Identify which cell holds the provided text, then report its (X, Y) central coordinate. 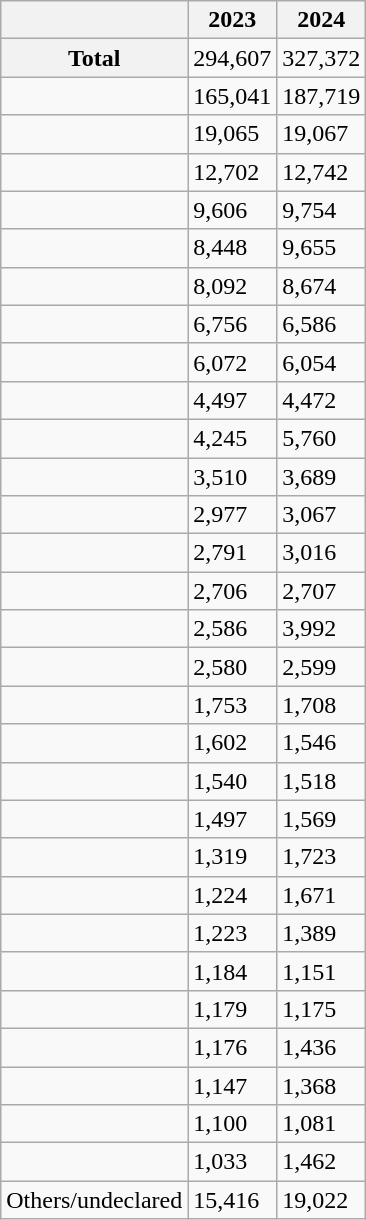
3,067 (322, 515)
2,580 (232, 667)
15,416 (232, 1200)
6,054 (322, 362)
6,072 (232, 362)
1,723 (322, 857)
187,719 (322, 96)
1,436 (322, 1047)
2,706 (232, 591)
3,016 (322, 553)
Total (94, 58)
1,753 (232, 705)
1,151 (322, 971)
1,546 (322, 743)
1,389 (322, 933)
1,100 (232, 1124)
1,518 (322, 781)
1,671 (322, 895)
19,022 (322, 1200)
1,224 (232, 895)
1,569 (322, 819)
19,065 (232, 134)
1,033 (232, 1162)
1,368 (322, 1085)
165,041 (232, 96)
4,472 (322, 400)
1,184 (232, 971)
3,689 (322, 477)
1,081 (322, 1124)
9,655 (322, 248)
9,606 (232, 210)
6,756 (232, 324)
8,674 (322, 286)
1,176 (232, 1047)
2,977 (232, 515)
2,599 (322, 667)
3,510 (232, 477)
9,754 (322, 210)
19,067 (322, 134)
1,175 (322, 1009)
1,223 (232, 933)
6,586 (322, 324)
2,707 (322, 591)
1,497 (232, 819)
4,497 (232, 400)
2,791 (232, 553)
1,179 (232, 1009)
12,702 (232, 172)
2023 (232, 20)
1,602 (232, 743)
4,245 (232, 438)
5,760 (322, 438)
8,448 (232, 248)
1,147 (232, 1085)
2,586 (232, 629)
Others/undeclared (94, 1200)
8,092 (232, 286)
1,319 (232, 857)
294,607 (232, 58)
1,540 (232, 781)
327,372 (322, 58)
1,462 (322, 1162)
2024 (322, 20)
3,992 (322, 629)
1,708 (322, 705)
12,742 (322, 172)
